For the text-containing cell, return its midpoint in (X, Y) coordinate format. 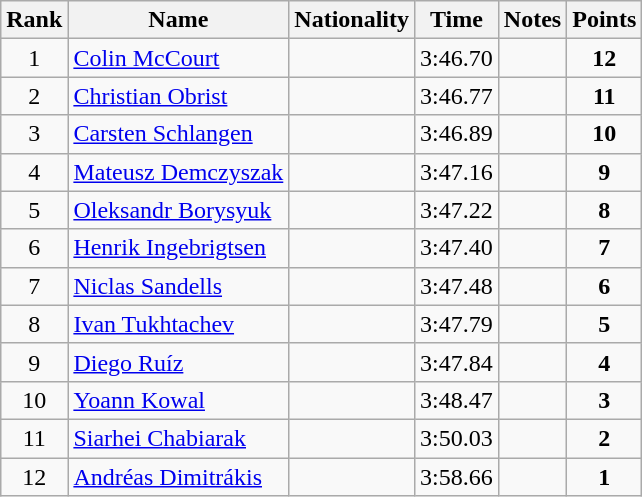
Name (178, 20)
Time (457, 20)
Nationality (352, 20)
3:47.40 (457, 248)
3:47.22 (457, 210)
Oleksandr Borysyuk (178, 210)
3:50.03 (457, 438)
Mateusz Demczyszak (178, 172)
Diego Ruíz (178, 362)
Carsten Schlangen (178, 134)
3:58.66 (457, 477)
Siarhei Chabiarak (178, 438)
Colin McCourt (178, 58)
Andréas Dimitrákis (178, 477)
Yoann Kowal (178, 400)
3:46.89 (457, 134)
3:47.84 (457, 362)
Niclas Sandells (178, 286)
3:47.48 (457, 286)
3:47.79 (457, 324)
Rank (34, 20)
3:47.16 (457, 172)
3:46.70 (457, 58)
Points (604, 20)
Henrik Ingebrigtsen (178, 248)
3:46.77 (457, 96)
Ivan Tukhtachev (178, 324)
Notes (532, 20)
Christian Obrist (178, 96)
3:48.47 (457, 400)
